Extract the (x, y) coordinate from the center of the cell holding the provided text.  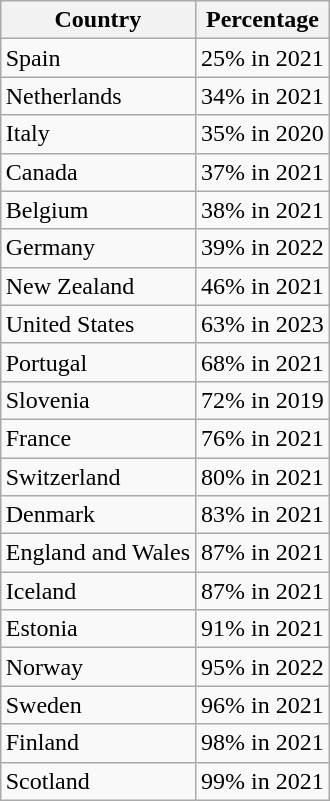
Netherlands (98, 96)
68% in 2021 (263, 362)
76% in 2021 (263, 438)
Estonia (98, 629)
Italy (98, 134)
46% in 2021 (263, 286)
35% in 2020 (263, 134)
Portugal (98, 362)
91% in 2021 (263, 629)
Belgium (98, 210)
72% in 2019 (263, 400)
63% in 2023 (263, 324)
34% in 2021 (263, 96)
Norway (98, 667)
Switzerland (98, 477)
New Zealand (98, 286)
96% in 2021 (263, 705)
Denmark (98, 515)
Scotland (98, 781)
Iceland (98, 591)
Finland (98, 743)
98% in 2021 (263, 743)
Slovenia (98, 400)
Spain (98, 58)
99% in 2021 (263, 781)
United States (98, 324)
83% in 2021 (263, 515)
Sweden (98, 705)
France (98, 438)
Canada (98, 172)
38% in 2021 (263, 210)
Country (98, 20)
Percentage (263, 20)
37% in 2021 (263, 172)
80% in 2021 (263, 477)
Germany (98, 248)
25% in 2021 (263, 58)
95% in 2022 (263, 667)
39% in 2022 (263, 248)
England and Wales (98, 553)
